Return the (x, y) coordinate for the center point of the cell that contains the specified text.  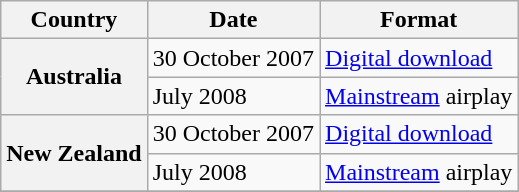
Format (419, 20)
New Zealand (74, 153)
Country (74, 20)
Australia (74, 77)
Date (233, 20)
